Capture the cell that displays the provided text and extract its [x, y] central coordinate. 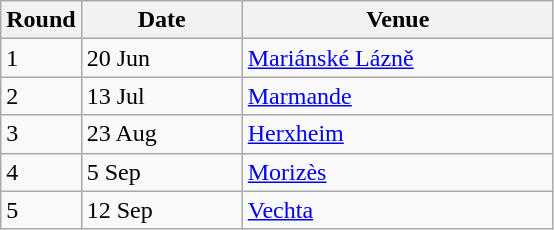
Morizès [398, 172]
1 [41, 58]
Herxheim [398, 134]
3 [41, 134]
13 Jul [162, 96]
23 Aug [162, 134]
Vechta [398, 210]
Date [162, 20]
Marmande [398, 96]
5 [41, 210]
2 [41, 96]
Round [41, 20]
4 [41, 172]
5 Sep [162, 172]
Mariánské Lázně [398, 58]
12 Sep [162, 210]
Venue [398, 20]
20 Jun [162, 58]
